Return the [X, Y] coordinate for the center point of the cell that contains the specified text.  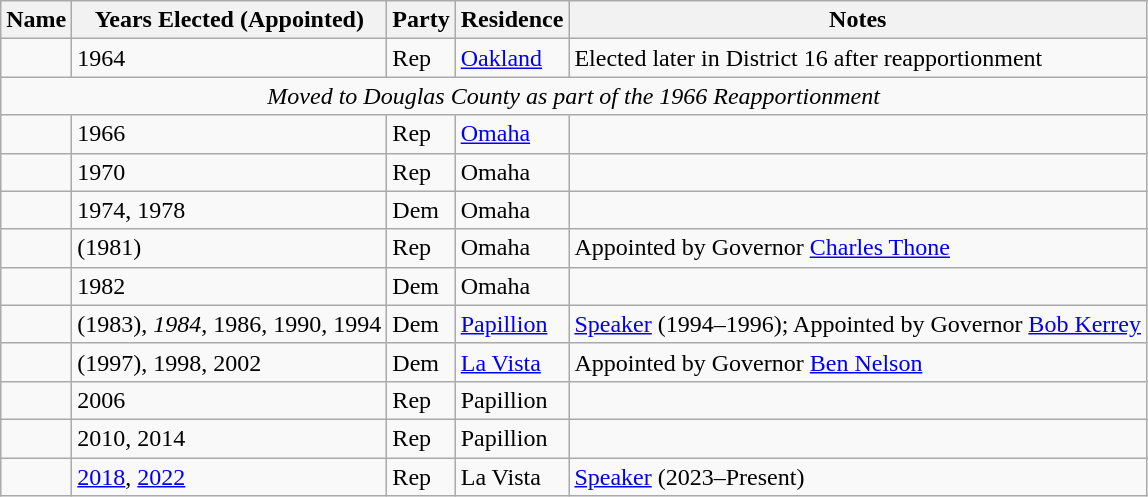
1970 [230, 172]
Party [421, 20]
Notes [858, 20]
Residence [512, 20]
Appointed by Governor Charles Thone [858, 248]
Name [36, 20]
(1981) [230, 248]
Speaker (2023–Present) [858, 477]
Years Elected (Appointed) [230, 20]
2018, 2022 [230, 477]
2006 [230, 400]
1982 [230, 286]
Moved to Douglas County as part of the 1966 Reapportionment [574, 96]
Elected later in District 16 after reapportionment [858, 58]
Appointed by Governor Ben Nelson [858, 362]
Speaker (1994–1996); Appointed by Governor Bob Kerrey [858, 324]
(1983), 1984, 1986, 1990, 1994 [230, 324]
1966 [230, 134]
2010, 2014 [230, 438]
1974, 1978 [230, 210]
1964 [230, 58]
Oakland [512, 58]
(1997), 1998, 2002 [230, 362]
